Provide the (X, Y) coordinate of the cell's center where the given text is located.  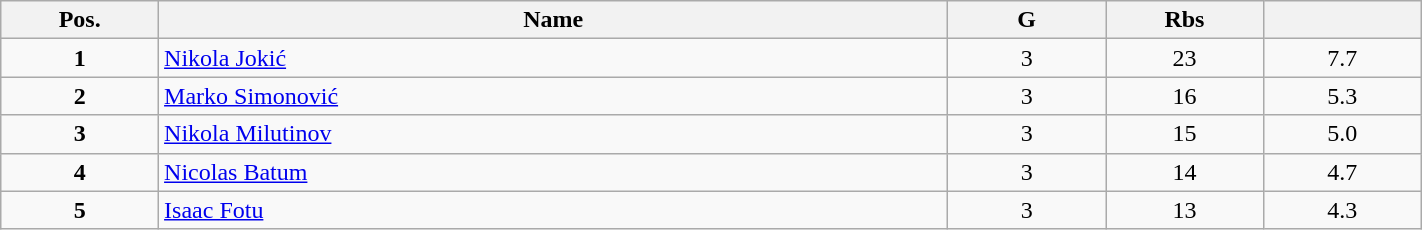
Pos. (80, 20)
4 (80, 172)
13 (1185, 210)
Nikola Milutinov (554, 134)
14 (1185, 172)
Isaac Fotu (554, 210)
Rbs (1185, 20)
15 (1185, 134)
Marko Simonović (554, 96)
5.0 (1342, 134)
4.7 (1342, 172)
Nikola Jokić (554, 58)
G (1027, 20)
4.3 (1342, 210)
Name (554, 20)
23 (1185, 58)
1 (80, 58)
5 (80, 210)
Nicolas Batum (554, 172)
2 (80, 96)
5.3 (1342, 96)
16 (1185, 96)
7.7 (1342, 58)
